Detect which cell encompasses the target text, then output its (x, y) center coordinate. 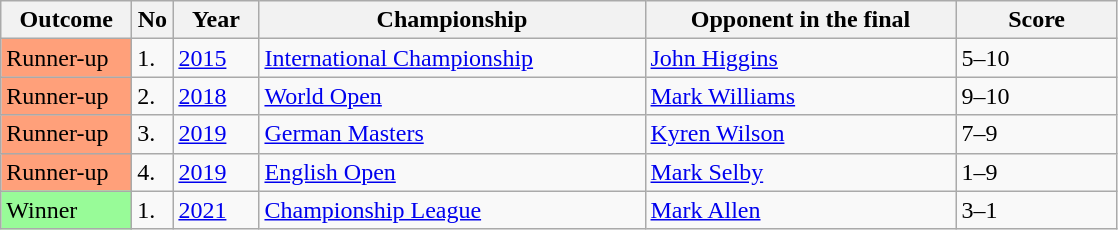
Championship League (452, 210)
3–1 (1036, 210)
1–9 (1036, 172)
Kyren Wilson (800, 134)
Mark Williams (800, 96)
5–10 (1036, 58)
2. (152, 96)
7–9 (1036, 134)
World Open (452, 96)
Winner (66, 210)
No (152, 20)
2021 (216, 210)
9–10 (1036, 96)
Mark Selby (800, 172)
English Open (452, 172)
International Championship (452, 58)
2015 (216, 58)
German Masters (452, 134)
Outcome (66, 20)
John Higgins (800, 58)
Mark Allen (800, 210)
Opponent in the final (800, 20)
Championship (452, 20)
2018 (216, 96)
3. (152, 134)
Year (216, 20)
4. (152, 172)
Score (1036, 20)
